Determine the (x, y) coordinate at the center of the cell enclosing the given text.  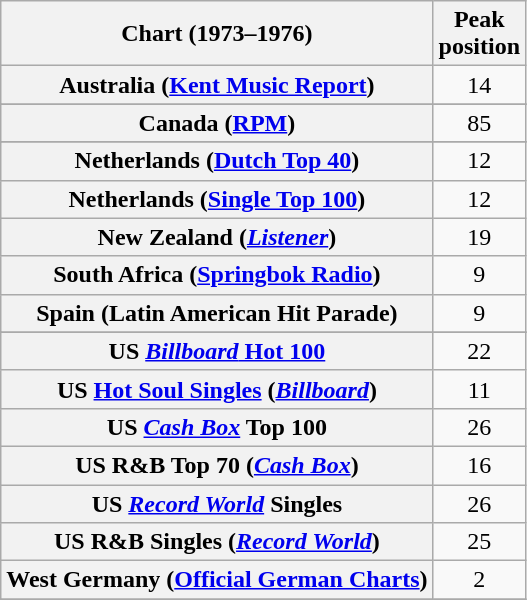
85 (479, 123)
16 (479, 465)
25 (479, 542)
19 (479, 237)
US Hot Soul Singles (Billboard) (217, 389)
US Cash Box Top 100 (217, 427)
US Record World Singles (217, 503)
West Germany (Official German Charts) (217, 580)
US Billboard Hot 100 (217, 351)
South Africa (Springbok Radio) (217, 275)
Peakposition (479, 34)
22 (479, 351)
Chart (1973–1976) (217, 34)
Australia (Kent Music Report) (217, 85)
2 (479, 580)
US R&B Singles (Record World) (217, 542)
Spain (Latin American Hit Parade) (217, 313)
Netherlands (Dutch Top 40) (217, 161)
Netherlands (Single Top 100) (217, 199)
New Zealand (Listener) (217, 237)
Canada (RPM) (217, 123)
US R&B Top 70 (Cash Box) (217, 465)
11 (479, 389)
14 (479, 85)
